Output the (x, y) coordinate of the center of the cell containing the given text.  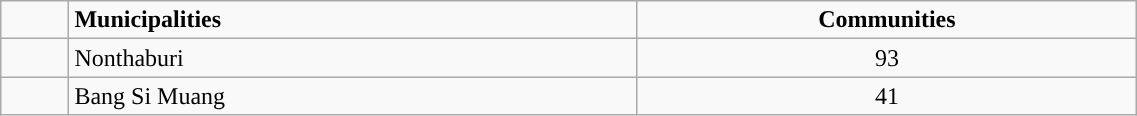
Bang Si Muang (353, 96)
Nonthaburi (353, 58)
93 (887, 58)
Municipalities (353, 20)
41 (887, 96)
Communities (887, 20)
